Output the [X, Y] coordinate of the center of the cell containing the given text.  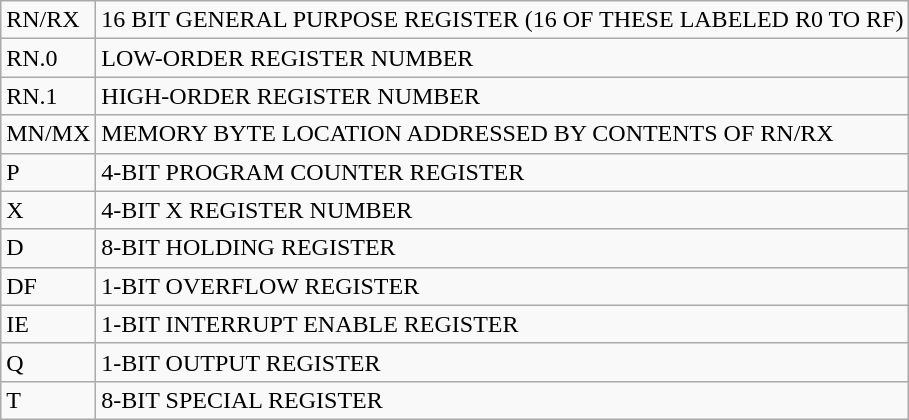
X [48, 210]
D [48, 248]
T [48, 400]
8-BIT SPECIAL REGISTER [502, 400]
4-BIT X REGISTER NUMBER [502, 210]
MN/MX [48, 134]
1-BIT OUTPUT REGISTER [502, 362]
IE [48, 324]
RN.0 [48, 58]
4-BIT PROGRAM COUNTER REGISTER [502, 172]
8-BIT HOLDING REGISTER [502, 248]
1-BIT INTERRUPT ENABLE REGISTER [502, 324]
16 BIT GENERAL PURPOSE REGISTER (16 OF THESE LABELED R0 TO RF) [502, 20]
P [48, 172]
Q [48, 362]
HIGH-ORDER REGISTER NUMBER [502, 96]
RN/RX [48, 20]
RN.1 [48, 96]
DF [48, 286]
MEMORY BYTE LOCATION ADDRESSED BY CONTENTS OF RN/RX [502, 134]
1-BIT OVERFLOW REGISTER [502, 286]
LOW-ORDER REGISTER NUMBER [502, 58]
